Pinpoint the cell where the given text exists, returning its (X, Y) midpoint coordinate. 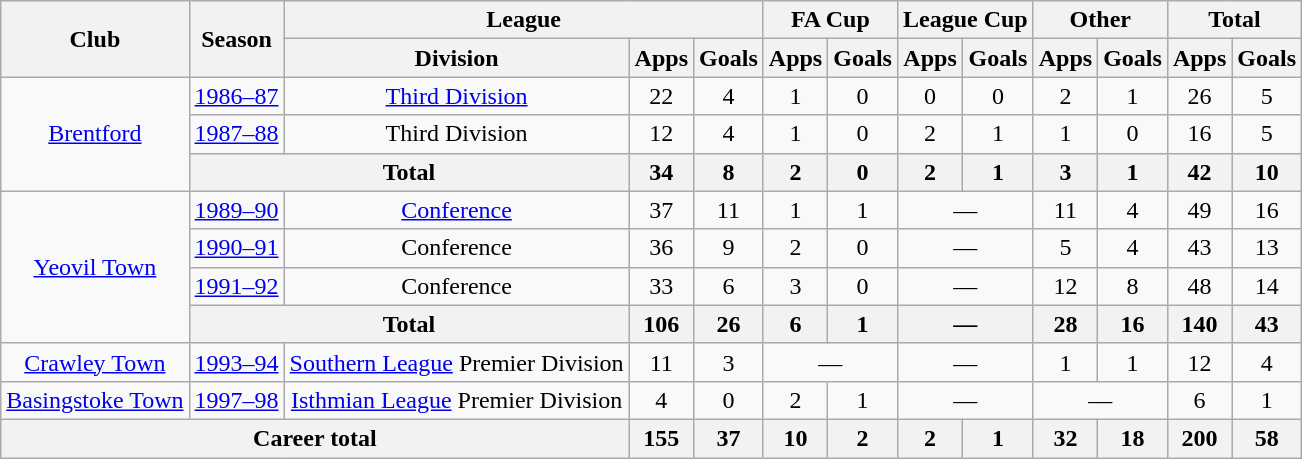
42 (1199, 172)
1993–94 (236, 362)
140 (1199, 324)
48 (1199, 286)
1991–92 (236, 286)
League Cup (965, 20)
1990–91 (236, 248)
33 (661, 286)
28 (1065, 324)
Other (1100, 20)
49 (1199, 210)
1987–88 (236, 134)
9 (729, 248)
58 (1267, 438)
1997–98 (236, 400)
14 (1267, 286)
Crawley Town (95, 362)
Season (236, 39)
FA Cup (830, 20)
106 (661, 324)
Yeovil Town (95, 267)
League (524, 20)
22 (661, 96)
18 (1133, 438)
Brentford (95, 134)
Division (456, 58)
32 (1065, 438)
1986–87 (236, 96)
200 (1199, 438)
Southern League Premier Division (456, 362)
155 (661, 438)
Basingstoke Town (95, 400)
1989–90 (236, 210)
Club (95, 39)
Isthmian League Premier Division (456, 400)
36 (661, 248)
34 (661, 172)
Career total (315, 438)
13 (1267, 248)
